Detect which cell encompasses the target text, then output its (X, Y) center coordinate. 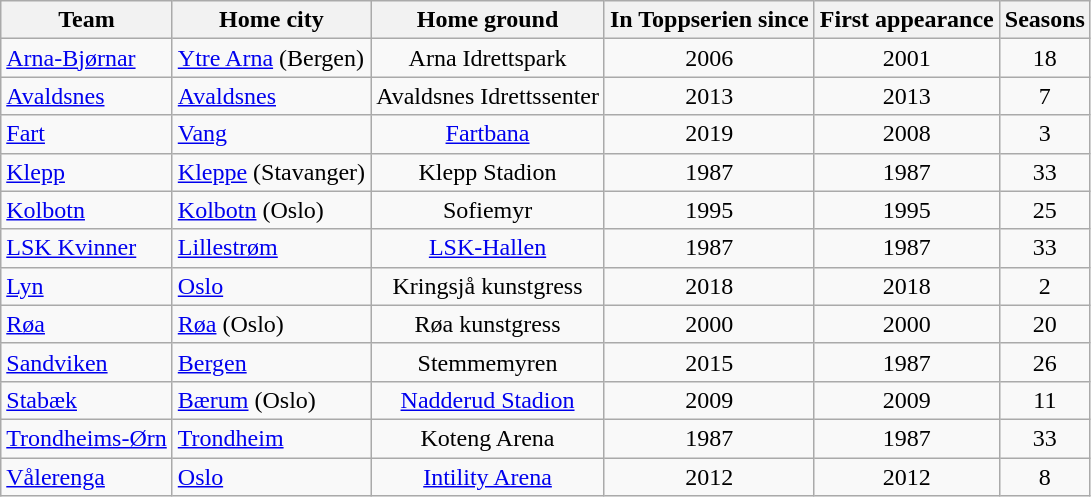
Ytre Arna (Bergen) (271, 58)
Sandviken (87, 362)
Stabæk (87, 400)
Sofiemyr (488, 210)
Kringsjå kunstgress (488, 286)
2 (1044, 286)
20 (1044, 324)
2008 (906, 134)
Bærum (Oslo) (271, 400)
Stemmemyren (488, 362)
Bergen (271, 362)
Vålerenga (87, 477)
Nadderud Stadion (488, 400)
LSK Kvinner (87, 248)
Intility Arena (488, 477)
Seasons (1044, 20)
11 (1044, 400)
Team (87, 20)
Koteng Arena (488, 438)
Røa (Oslo) (271, 324)
Home ground (488, 20)
Home city (271, 20)
Trondheims-Ørn (87, 438)
7 (1044, 96)
First appearance (906, 20)
Lillestrøm (271, 248)
18 (1044, 58)
Arna-Bjørnar (87, 58)
Kolbotn (Oslo) (271, 210)
Avaldsnes Idrettssenter (488, 96)
2015 (709, 362)
In Toppserien since (709, 20)
8 (1044, 477)
3 (1044, 134)
Vang (271, 134)
Fart (87, 134)
2006 (709, 58)
26 (1044, 362)
Fartbana (488, 134)
Klepp (87, 172)
2001 (906, 58)
Røa (87, 324)
LSK-Hallen (488, 248)
Røa kunstgress (488, 324)
Arna Idrettspark (488, 58)
Lyn (87, 286)
Kolbotn (87, 210)
2019 (709, 134)
Kleppe (Stavanger) (271, 172)
Klepp Stadion (488, 172)
25 (1044, 210)
Trondheim (271, 438)
